Determine the [x, y] coordinate at the center of the cell enclosing the given text.  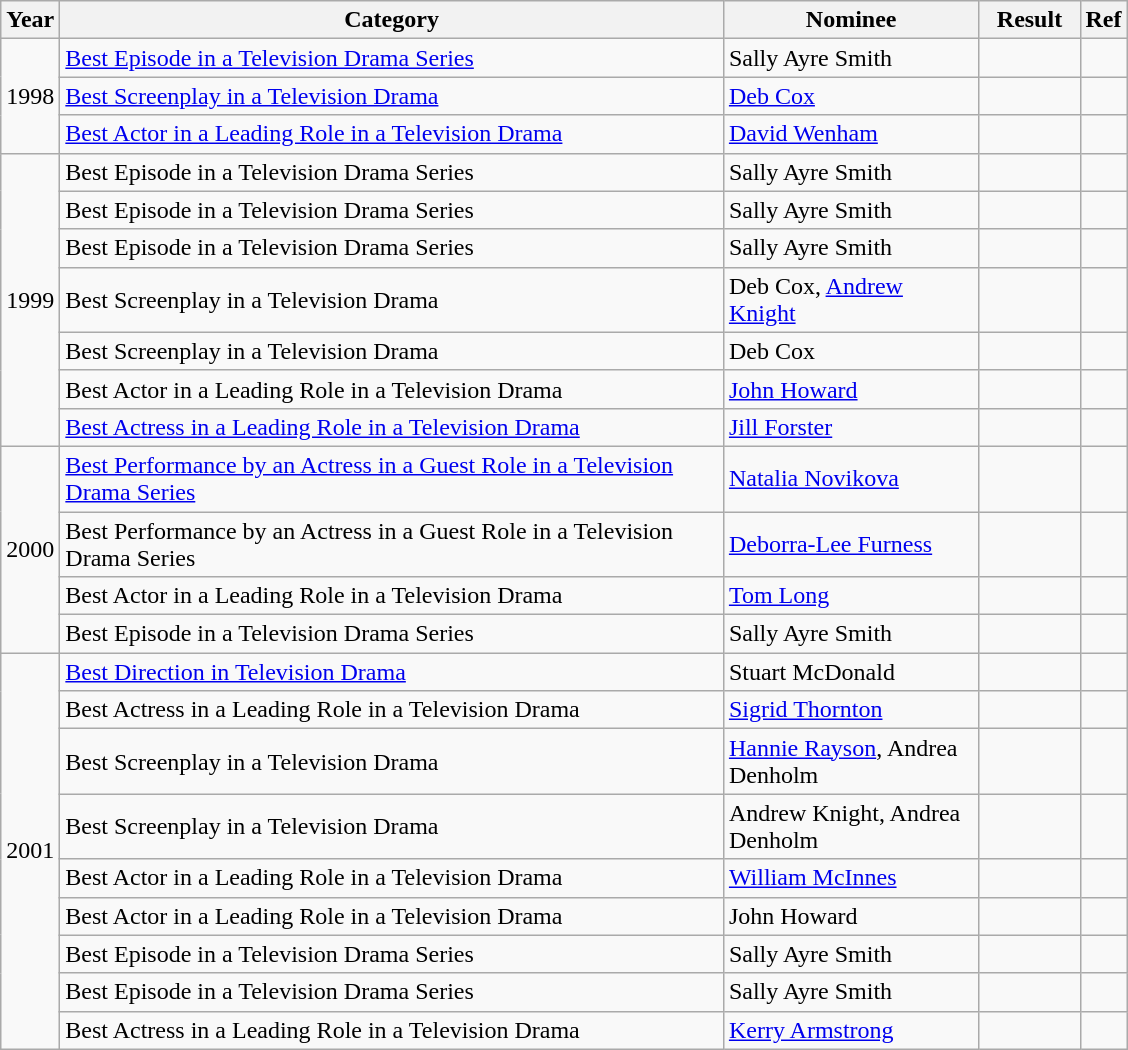
Andrew Knight, Andrea Denholm [851, 826]
Hannie Rayson, Andrea Denholm [851, 762]
Deborra-Lee Furness [851, 544]
Category [392, 20]
Sigrid Thornton [851, 710]
Tom Long [851, 596]
Deb Cox, Andrew Knight [851, 300]
William McInnes [851, 878]
Ref [1104, 20]
David Wenham [851, 134]
Stuart McDonald [851, 672]
Natalia Novikova [851, 478]
Result [1030, 20]
2001 [30, 852]
Jill Forster [851, 427]
Best Direction in Television Drama [392, 672]
Nominee [851, 20]
1999 [30, 300]
1998 [30, 96]
Year [30, 20]
2000 [30, 549]
Kerry Armstrong [851, 1030]
